From the cell containing the given text, extract its center point as (X, Y) coordinate. 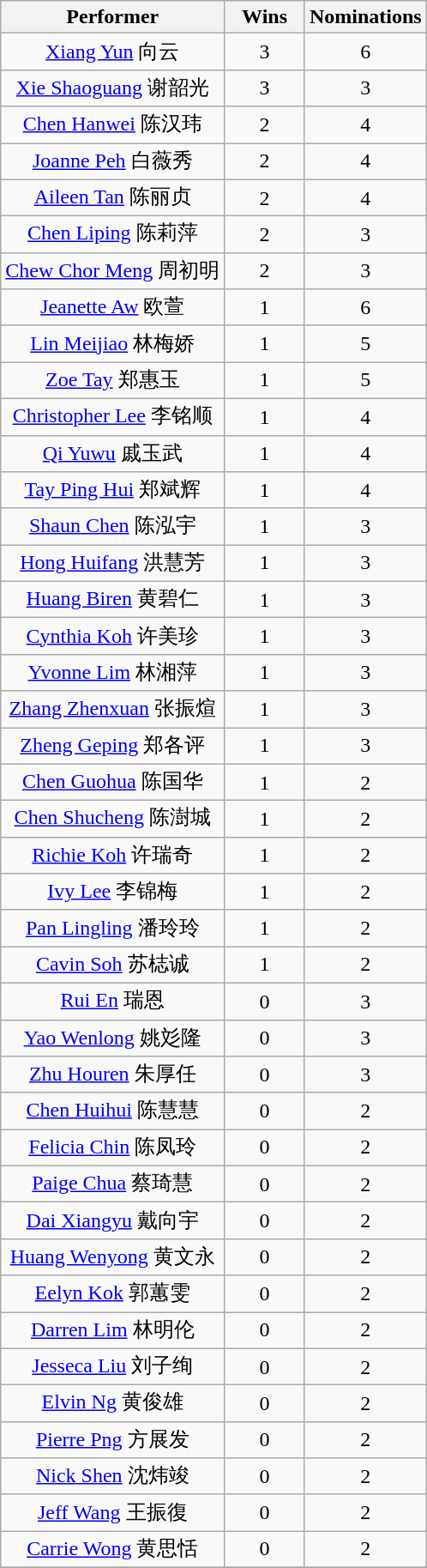
Qi Yuwu 戚玉武 (113, 453)
Jeanette Aw 欧萱 (113, 307)
Hong Huifang 洪慧芳 (113, 563)
Yao Wenlong 姚彣隆 (113, 1038)
Felicia Chin 陈凤玲 (113, 1148)
Huang Wenyong 黄文永 (113, 1256)
Pierre Png 方展发 (113, 1440)
Rui En 瑞恩 (113, 1001)
Shaun Chen 陈泓宇 (113, 527)
Zheng Geping 郑各评 (113, 747)
Ivy Lee 李锦梅 (113, 893)
Xiang Yun 向云 (113, 51)
Dai Xiangyu 戴向宇 (113, 1220)
Zhu Houren 朱厚任 (113, 1075)
Aileen Tan 陈丽贞 (113, 197)
Huang Biren 黄碧仁 (113, 599)
Chew Chor Meng 周初明 (113, 271)
Nick Shen 沈炜竣 (113, 1476)
Chen Guohua 陈国华 (113, 783)
Chen Shucheng 陈澍城 (113, 819)
Chen Liping 陈莉萍 (113, 235)
Yvonne Lim 林湘萍 (113, 673)
Chen Huihui 陈慧慧 (113, 1111)
Cavin Soh 苏梽诚 (113, 965)
Zoe Tay 郑惠玉 (113, 381)
Christopher Lee 李铭顺 (113, 417)
Nominations (365, 17)
Cynthia Koh 许美珍 (113, 637)
Elvin Ng 黄俊雄 (113, 1404)
Xie Shaoguang 谢韶光 (113, 88)
Pan Lingling 潘玲玲 (113, 929)
Paige Chua 蔡琦慧 (113, 1184)
Jesseca Liu 刘子绚 (113, 1366)
Eelyn Kok 郭蕙雯 (113, 1294)
Zhang Zhenxuan 张振煊 (113, 709)
Jeff Wang 王振復 (113, 1512)
Wins (265, 17)
Carrie Wong 黄思恬 (113, 1550)
Richie Koh 许瑞奇 (113, 855)
Chen Hanwei 陈汉玮 (113, 125)
Joanne Peh 白薇秀 (113, 161)
Darren Lim 林明伦 (113, 1330)
Tay Ping Hui 郑斌辉 (113, 491)
Lin Meijiao 林梅娇 (113, 343)
Performer (113, 17)
